Scan for the cell matching the given text and deliver its (x, y) coordinate at center. 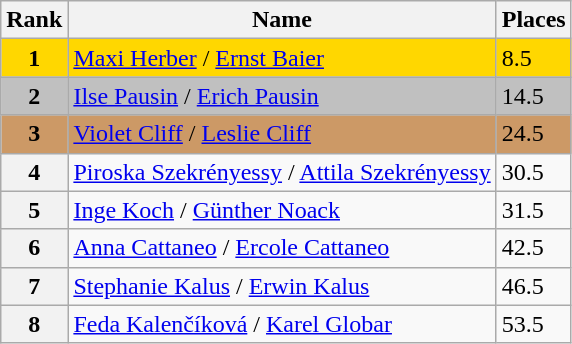
Feda Kalenčíková / Karel Globar (282, 324)
Ilse Pausin / Erich Pausin (282, 96)
1 (34, 58)
Stephanie Kalus / Erwin Kalus (282, 286)
7 (34, 286)
5 (34, 210)
Name (282, 20)
Maxi Herber / Ernst Baier (282, 58)
2 (34, 96)
Anna Cattaneo / Ercole Cattaneo (282, 248)
8.5 (534, 58)
31.5 (534, 210)
Piroska Szekrényessy / Attila Szekrényessy (282, 172)
3 (34, 134)
30.5 (534, 172)
8 (34, 324)
Places (534, 20)
53.5 (534, 324)
14.5 (534, 96)
6 (34, 248)
Violet Cliff / Leslie Cliff (282, 134)
46.5 (534, 286)
Rank (34, 20)
24.5 (534, 134)
Inge Koch / Günther Noack (282, 210)
42.5 (534, 248)
4 (34, 172)
